Search for the cell housing the specified text and yield its [X, Y] center coordinate. 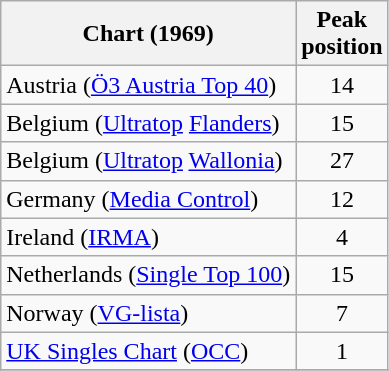
Peakposition [342, 34]
4 [342, 237]
Chart (1969) [148, 34]
1 [342, 351]
Netherlands (Single Top 100) [148, 275]
7 [342, 313]
Ireland (IRMA) [148, 237]
Germany (Media Control) [148, 199]
Belgium (Ultratop Flanders) [148, 123]
27 [342, 161]
Austria (Ö3 Austria Top 40) [148, 85]
Norway (VG-lista) [148, 313]
12 [342, 199]
UK Singles Chart (OCC) [148, 351]
14 [342, 85]
Belgium (Ultratop Wallonia) [148, 161]
